For the text-containing cell, return its midpoint in [X, Y] coordinate format. 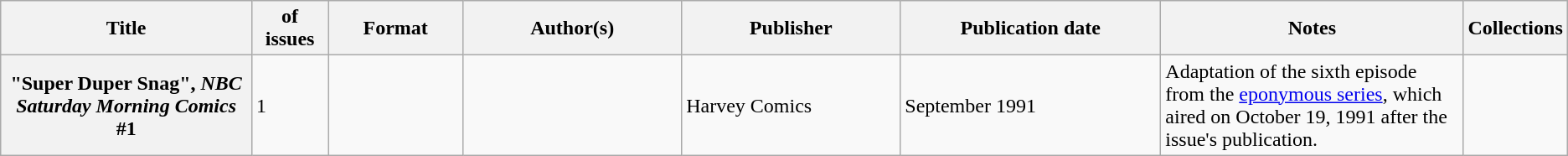
Format [395, 29]
Adaptation of the sixth episode from the eponymous series, which aired on October 19, 1991 after the issue's publication. [1312, 106]
of issues [290, 29]
Harvey Comics [791, 106]
1 [290, 106]
Collections [1515, 29]
Title [126, 29]
"Super Duper Snag", NBC Saturday Morning Comics #1 [126, 106]
Publication date [1030, 29]
Author(s) [573, 29]
September 1991 [1030, 106]
Publisher [791, 29]
Notes [1312, 29]
